Output the [x, y] coordinate of the center of the cell containing the given text.  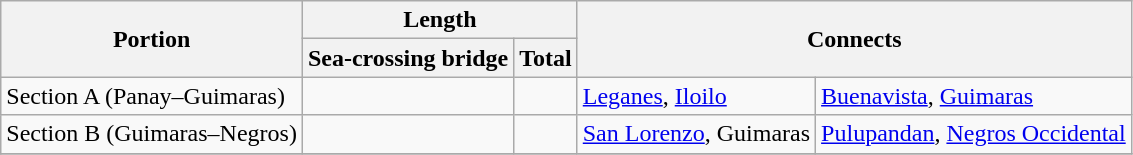
Section B (Guimaras–Negros) [152, 134]
Pulupandan, Negros Occidental [974, 134]
San Lorenzo, Guimaras [696, 134]
Section A (Panay–Guimaras) [152, 96]
Connects [854, 39]
Sea-crossing bridge [408, 58]
Buenavista, Guimaras [974, 96]
Length [440, 20]
Total [546, 58]
Leganes, Iloilo [696, 96]
Portion [152, 39]
